Scan for the cell matching the given text and deliver its [X, Y] coordinate at center. 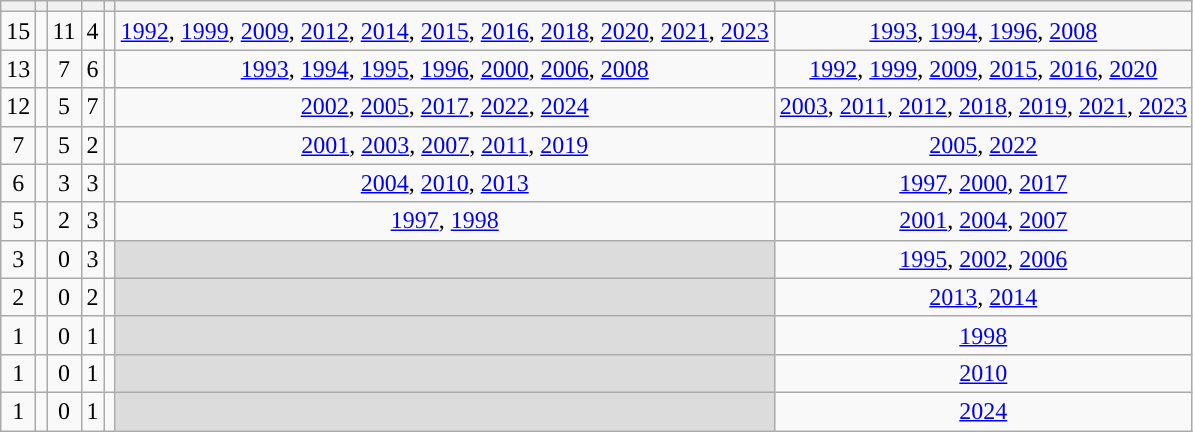
2001, 2003, 2007, 2011, 2019 [444, 145]
1995, 2002, 2006 [983, 259]
1997, 2000, 2017 [983, 183]
2005, 2022 [983, 145]
2002, 2005, 2017, 2022, 2024 [444, 107]
12 [18, 107]
1992, 1999, 2009, 2012, 2014, 2015, 2016, 2018, 2020, 2021, 2023 [444, 31]
2004, 2010, 2013 [444, 183]
2010 [983, 373]
2024 [983, 411]
4 [92, 31]
1998 [983, 335]
2001, 2004, 2007 [983, 221]
1993, 1994, 1996, 2008 [983, 31]
1992, 1999, 2009, 2015, 2016, 2020 [983, 69]
11 [64, 31]
1993, 1994, 1995, 1996, 2000, 2006, 2008 [444, 69]
15 [18, 31]
1997, 1998 [444, 221]
13 [18, 69]
2013, 2014 [983, 297]
2003, 2011, 2012, 2018, 2019, 2021, 2023 [983, 107]
